Identify which cell holds the provided text, then report its [X, Y] central coordinate. 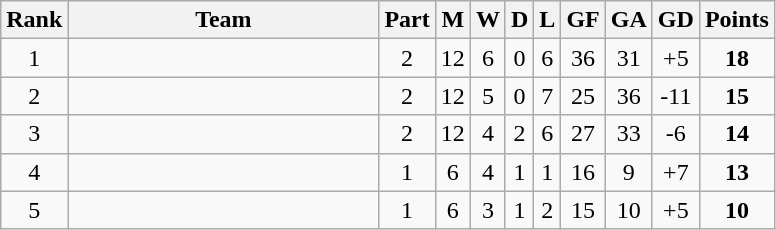
13 [736, 172]
GF [583, 20]
GD [676, 20]
16 [583, 172]
9 [628, 172]
W [488, 20]
Rank [34, 20]
14 [736, 134]
18 [736, 58]
M [452, 20]
Points [736, 20]
+7 [676, 172]
31 [628, 58]
27 [583, 134]
-11 [676, 96]
Team [224, 20]
25 [583, 96]
GA [628, 20]
-6 [676, 134]
L [548, 20]
D [519, 20]
33 [628, 134]
Part [407, 20]
7 [548, 96]
